Find where the given text appears and provide that cell's center as (X, Y) coordinate. 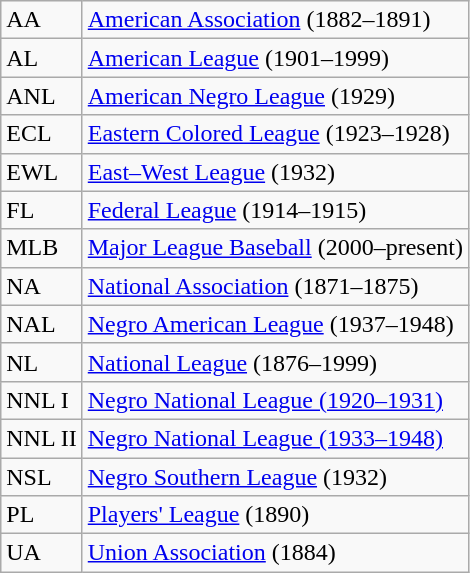
EWL (42, 172)
UA (42, 553)
East–West League (1932) (275, 172)
Federal League (1914–1915) (275, 210)
American League (1901–1999) (275, 58)
NL (42, 362)
American Negro League (1929) (275, 96)
NSL (42, 477)
Negro National League (1933–1948) (275, 438)
American Association (1882–1891) (275, 20)
MLB (42, 248)
Major League Baseball (2000–present) (275, 248)
PL (42, 515)
ANL (42, 96)
Union Association (1884) (275, 553)
Players' League (1890) (275, 515)
FL (42, 210)
NA (42, 286)
NNL I (42, 400)
Negro National League (1920–1931) (275, 400)
AL (42, 58)
AA (42, 20)
ECL (42, 134)
NNL II (42, 438)
Eastern Colored League (1923–1928) (275, 134)
National Association (1871–1875) (275, 286)
National League (1876–1999) (275, 362)
NAL (42, 324)
Negro Southern League (1932) (275, 477)
Negro American League (1937–1948) (275, 324)
